Pinpoint the cell where the given text exists, returning its [x, y] midpoint coordinate. 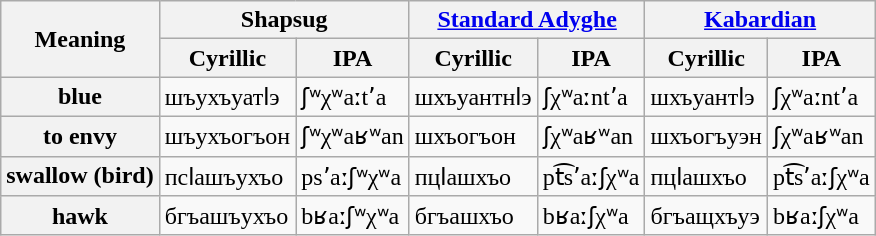
бгъащхъуэ [706, 216]
ʃʷχʷaʁʷan [353, 136]
шхъуантӏэ [706, 97]
Kabardian [760, 20]
blue [80, 97]
шъухъуатӏэ [228, 97]
ʃʷχʷaːtʼa [353, 97]
бгъашъухъо [228, 216]
шхъуантнӏэ [473, 97]
bʁaːʃʷχʷa [353, 216]
Standard Adyghe [527, 20]
шхъогъон [473, 136]
шъухъогъон [228, 136]
swallow (bird) [80, 176]
Shapsug [284, 20]
Meaning [80, 39]
бгъашхъо [473, 216]
hawk [80, 216]
psʼaːʃʷχʷa [353, 176]
псӏашъухъо [228, 176]
to envy [80, 136]
шхъогъуэн [706, 136]
